Locate the cell with the specified text and output its [X, Y] center coordinate. 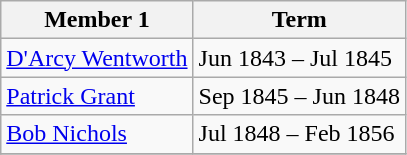
Bob Nichols [97, 134]
D'Arcy Wentworth [97, 58]
Sep 1845 – Jun 1848 [299, 96]
Patrick Grant [97, 96]
Member 1 [97, 20]
Jun 1843 – Jul 1845 [299, 58]
Jul 1848 – Feb 1856 [299, 134]
Term [299, 20]
